Determine the (X, Y) coordinate at the center of the cell enclosing the given text.  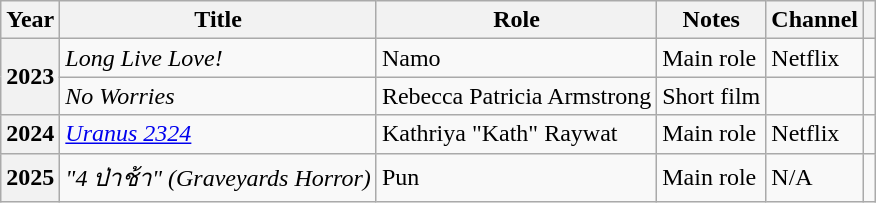
Channel (815, 20)
2025 (30, 178)
Year (30, 20)
Short film (712, 96)
No Worries (218, 96)
"4 ป่าช้า" (Graveyards Horror) (218, 178)
Notes (712, 20)
Kathriya "Kath" Raywat (516, 134)
Namo (516, 58)
2023 (30, 77)
Role (516, 20)
Long Live Love! (218, 58)
N/A (815, 178)
Pun (516, 178)
Uranus 2324 (218, 134)
Rebecca Patricia Armstrong (516, 96)
Title (218, 20)
2024 (30, 134)
